From the cell containing the given text, extract its center point as [x, y] coordinate. 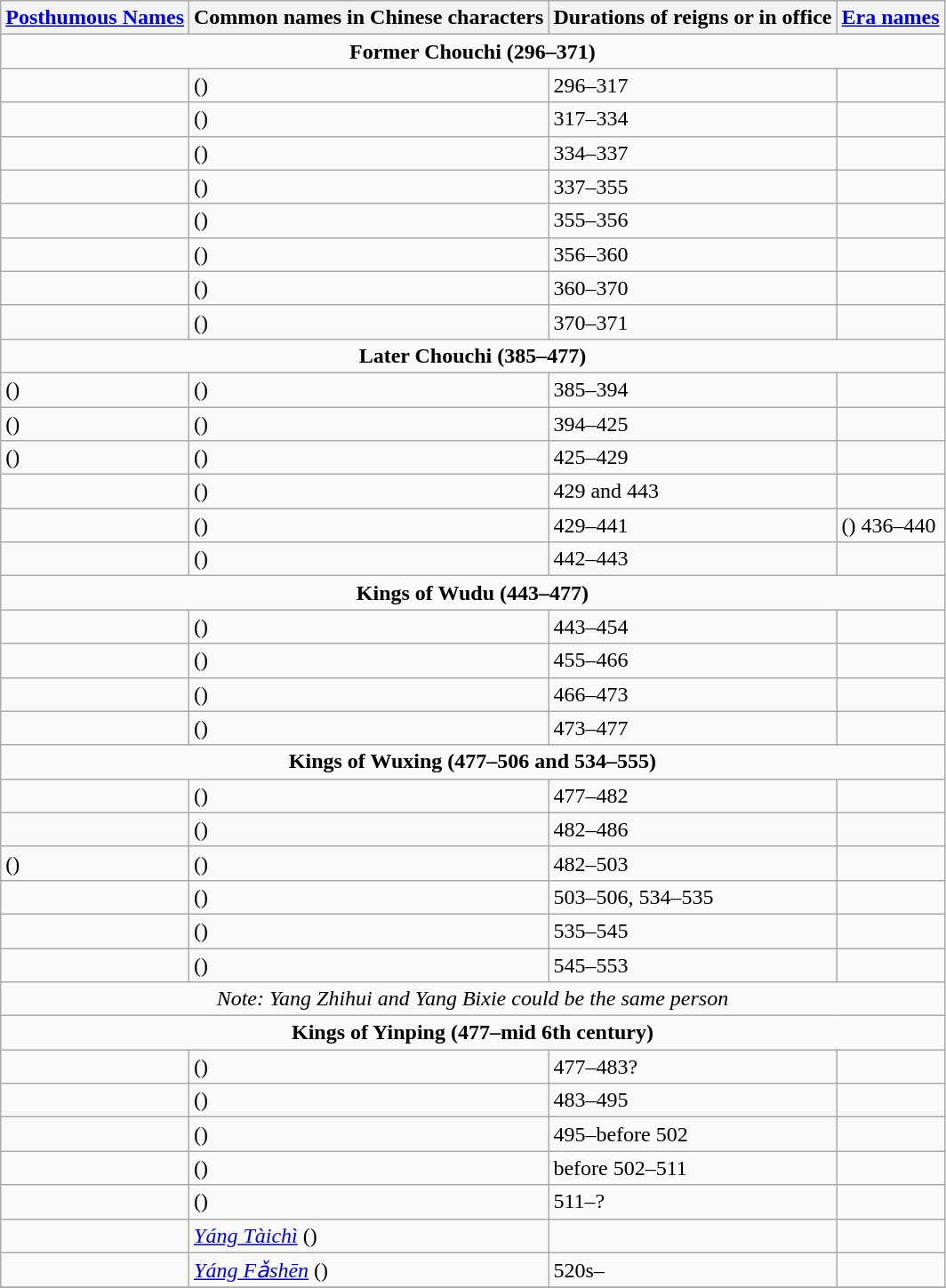
545–553 [693, 964]
477–482 [693, 796]
Durations of reigns or in office [693, 18]
370–371 [693, 322]
520s– [693, 1270]
466–473 [693, 694]
317–334 [693, 119]
Posthumous Names [95, 18]
before 502–511 [693, 1168]
425–429 [693, 458]
503–506, 534–535 [693, 897]
495–before 502 [693, 1134]
394–425 [693, 424]
442–443 [693, 559]
355–356 [693, 220]
482–486 [693, 829]
429–441 [693, 525]
Kings of Wudu (443–477) [473, 593]
Later Chouchi (385–477) [473, 356]
() 436–440 [891, 525]
482–503 [693, 863]
443–454 [693, 627]
356–360 [693, 254]
429 and 443 [693, 492]
Kings of Wuxing (477–506 and 534–555) [473, 762]
Kings of Yinping (477–mid 6th century) [473, 1033]
Note: Yang Zhihui and Yang Bixie could be the same person [473, 999]
483–495 [693, 1100]
334–337 [693, 153]
Yáng Fǎshēn () [369, 1270]
455–466 [693, 660]
385–394 [693, 389]
Era names [891, 18]
473–477 [693, 728]
Yáng Tàichì () [369, 1236]
337–355 [693, 187]
477–483? [693, 1067]
Common names in Chinese characters [369, 18]
511–? [693, 1202]
535–545 [693, 931]
360–370 [693, 288]
Former Chouchi (296–371) [473, 52]
296–317 [693, 85]
